Provide the (X, Y) coordinate of the cell's center where the given text is located.  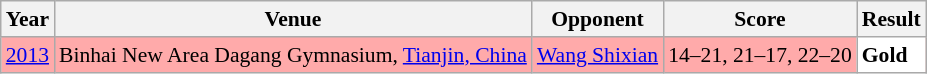
Year (28, 19)
Venue (293, 19)
Result (892, 19)
Binhai New Area Dagang Gymnasium, Tianjin, China (293, 55)
14–21, 21–17, 22–20 (760, 55)
Opponent (598, 19)
Wang Shixian (598, 55)
2013 (28, 55)
Gold (892, 55)
Score (760, 19)
